From the cell containing the given text, extract its center point as [X, Y] coordinate. 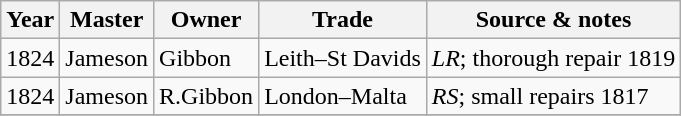
RS; small repairs 1817 [553, 96]
Owner [206, 20]
Master [107, 20]
London–Malta [343, 96]
Year [30, 20]
LR; thorough repair 1819 [553, 58]
Source & notes [553, 20]
Leith–St Davids [343, 58]
Gibbon [206, 58]
R.Gibbon [206, 96]
Trade [343, 20]
